Pinpoint the cell where the given text exists, returning its [x, y] midpoint coordinate. 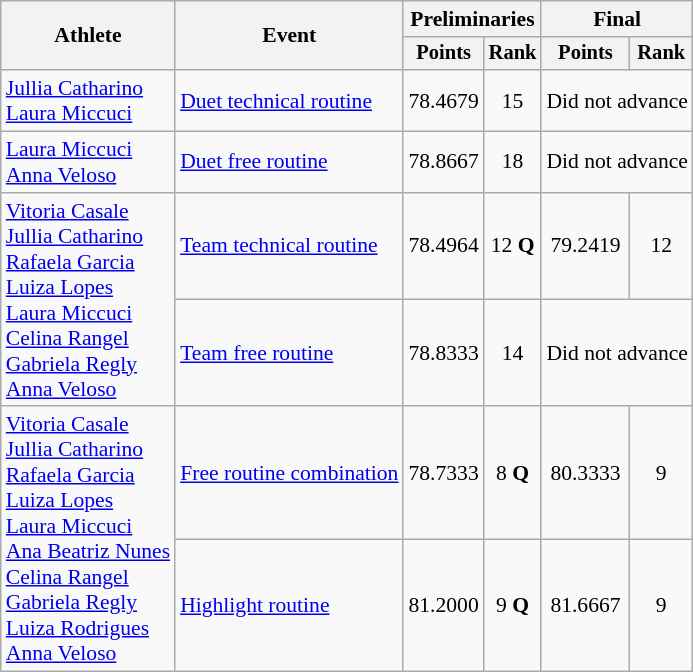
80.3333 [585, 474]
Team technical routine [289, 246]
12 [662, 246]
78.7333 [443, 474]
78.8667 [443, 162]
18 [513, 162]
Final [617, 19]
Preliminaries [472, 19]
81.2000 [443, 606]
15 [513, 100]
9 Q [513, 606]
81.6667 [585, 606]
Highlight routine [289, 606]
12 Q [513, 246]
14 [513, 354]
Vitoria CasaleJullia CatharinoRafaela GarciaLuiza LopesLaura MiccuciAna Beatriz NunesCelina RangelGabriela ReglyLuiza RodriguesAnna Veloso [88, 540]
Team free routine [289, 354]
78.8333 [443, 354]
Athlete [88, 36]
Jullia CatharinoLaura Miccuci [88, 100]
Vitoria CasaleJullia CatharinoRafaela GarciaLuiza LopesLaura MiccuciCelina RangelGabriela ReglyAnna Veloso [88, 300]
Laura MiccuciAnna Veloso [88, 162]
Duet technical routine [289, 100]
78.4679 [443, 100]
Duet free routine [289, 162]
78.4964 [443, 246]
Event [289, 36]
79.2419 [585, 246]
Free routine combination [289, 474]
8 Q [513, 474]
